Find where the given text appears and provide that cell's center as [x, y] coordinate. 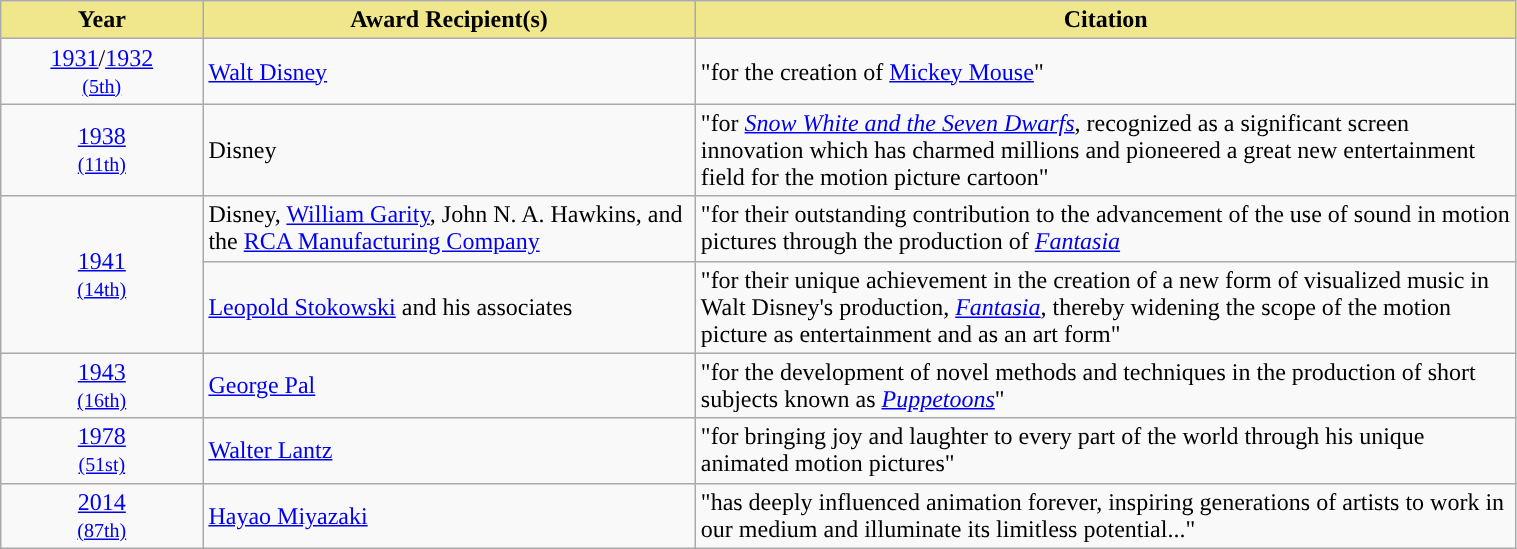
Disney, William Garity, John N. A. Hawkins, and the RCA Manufacturing Company [449, 228]
1931/1932(5th) [102, 72]
"for their outstanding contribution to the advancement of the use of sound in motion pictures through the production of Fantasia [1106, 228]
Year [102, 20]
Walt Disney [449, 72]
Award Recipient(s) [449, 20]
1938(11th) [102, 150]
George Pal [449, 386]
2014(87th) [102, 516]
"has deeply influenced animation forever, inspiring generations of artists to work in our medium and illuminate its limitless potential..." [1106, 516]
1978(51st) [102, 450]
"for the development of novel methods and techniques in the production of short subjects known as Puppetoons" [1106, 386]
Leopold Stokowski and his associates [449, 307]
Hayao Miyazaki [449, 516]
1943(16th) [102, 386]
Citation [1106, 20]
1941(14th) [102, 274]
Disney [449, 150]
Walter Lantz [449, 450]
"for the creation of Mickey Mouse" [1106, 72]
"for bringing joy and laughter to every part of the world through his unique animated motion pictures" [1106, 450]
